Find where the given text appears and provide that cell's center as (X, Y) coordinate. 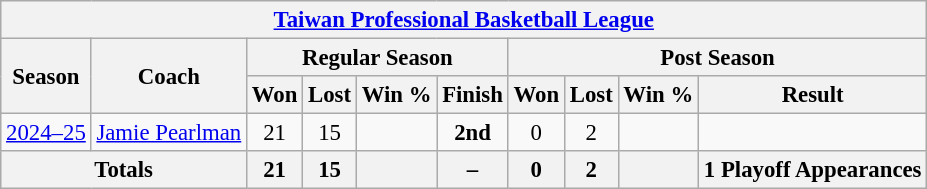
Season (46, 76)
2nd (472, 133)
Regular Season (378, 58)
Post Season (718, 58)
Taiwan Professional Basketball League (464, 20)
Coach (168, 76)
Result (813, 95)
1 Playoff Appearances (813, 170)
Totals (124, 170)
2024–25 (46, 133)
Finish (472, 95)
– (472, 170)
Jamie Pearlman (168, 133)
